Output the (X, Y) coordinate of the center of the cell containing the given text.  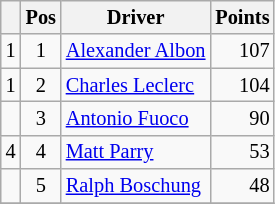
Alexander Albon (136, 51)
Antonio Fuoco (136, 118)
Points (242, 17)
5 (41, 186)
2 (41, 85)
Driver (136, 17)
90 (242, 118)
107 (242, 51)
53 (242, 152)
48 (242, 186)
Matt Parry (136, 152)
Ralph Boschung (136, 186)
Pos (41, 17)
104 (242, 85)
Charles Leclerc (136, 85)
3 (41, 118)
